Find where the given text appears and provide that cell's center as (x, y) coordinate. 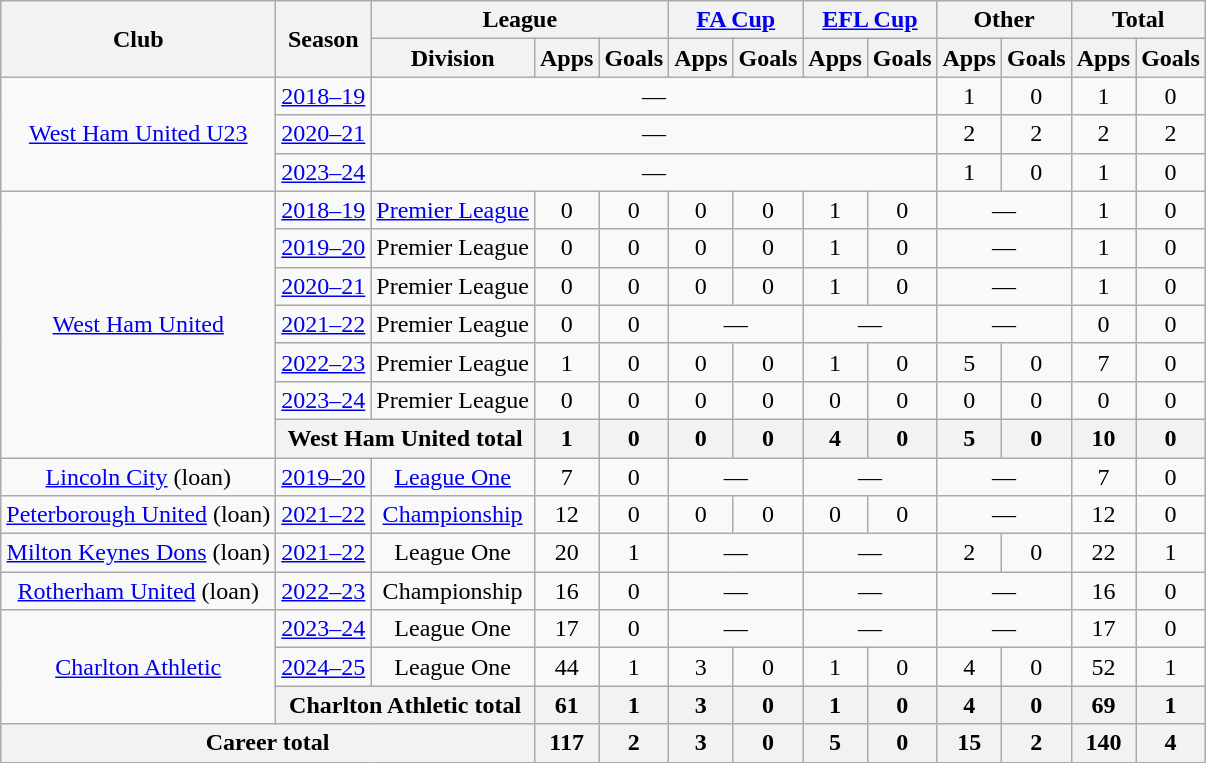
44 (566, 667)
2024–25 (324, 667)
West Ham United U23 (138, 134)
Club (138, 39)
Career total (268, 743)
Season (324, 39)
Milton Keynes Dons (loan) (138, 553)
117 (566, 743)
10 (1103, 438)
FA Cup (736, 20)
15 (969, 743)
West Ham United (138, 324)
Charlton Athletic total (406, 705)
League (520, 20)
Lincoln City (loan) (138, 477)
22 (1103, 553)
West Ham United total (406, 438)
Rotherham United (loan) (138, 591)
Total (1138, 20)
Division (453, 58)
Other (1004, 20)
Peterborough United (loan) (138, 515)
61 (566, 705)
Charlton Athletic (138, 667)
52 (1103, 667)
EFL Cup (870, 20)
20 (566, 553)
69 (1103, 705)
140 (1103, 743)
